Extract the [X, Y] coordinate from the center of the cell holding the provided text.  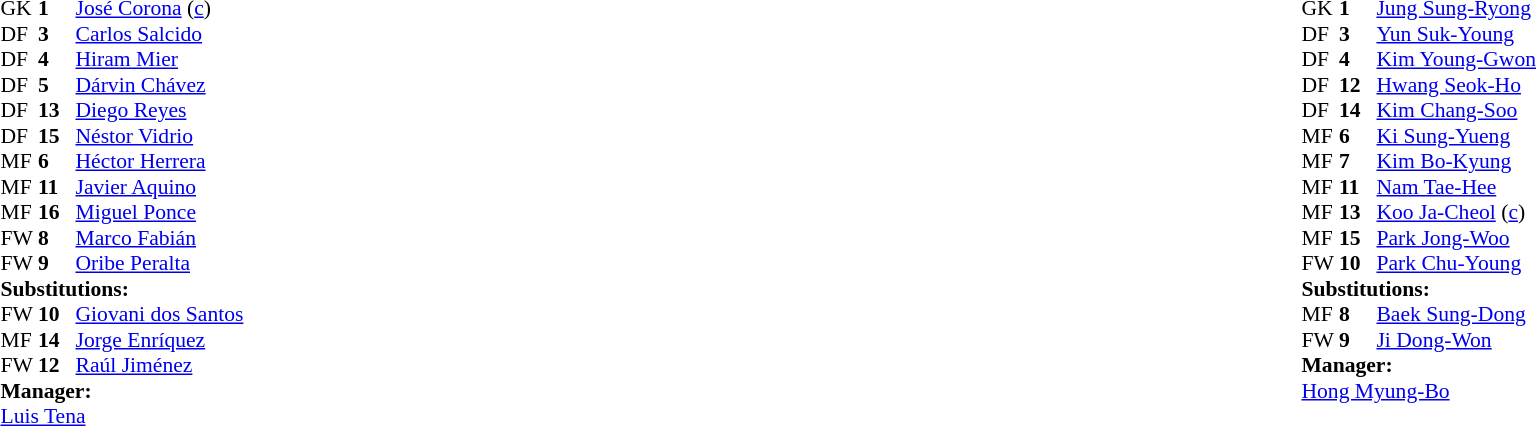
Diego Reyes [160, 111]
Carlos Salcido [160, 34]
Jorge Enríquez [160, 340]
Kim Bo-Kyung [1456, 161]
16 [57, 213]
Dárvin Chávez [160, 85]
Marco Fabián [160, 238]
Yun Suk-Young [1456, 34]
Koo Ja-Cheol (c) [1456, 213]
Hiram Mier [160, 59]
Park Jong-Woo [1456, 238]
Raúl Jiménez [160, 365]
Ji Dong-Won [1456, 340]
Ki Sung-Yueng [1456, 136]
Hwang Seok-Ho [1456, 85]
Nam Tae-Hee [1456, 187]
Baek Sung-Dong [1456, 315]
Giovani dos Santos [160, 315]
Kim Chang-Soo [1456, 111]
7 [1358, 161]
Park Chu-Young [1456, 263]
Héctor Herrera [160, 161]
Néstor Vidrio [160, 136]
Oribe Peralta [160, 263]
Kim Young-Gwon [1456, 59]
Hong Myung-Bo [1418, 391]
5 [57, 85]
Javier Aquino [160, 187]
Miguel Ponce [160, 213]
